Return (x, y) of the center of cell containing provided text 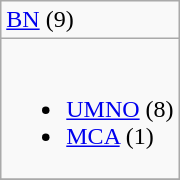
UMNO (8) MCA (1) (90, 109)
BN (9) (90, 20)
